Provide the [X, Y] coordinate of the cell's center where the given text is located.  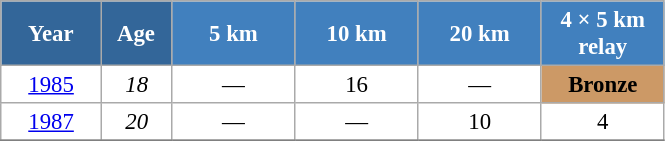
5 km [234, 34]
16 [356, 85]
Year [52, 34]
1985 [52, 85]
20 [136, 122]
Age [136, 34]
4 [602, 122]
10 [480, 122]
10 km [356, 34]
18 [136, 85]
20 km [480, 34]
4 × 5 km relay [602, 34]
Bronze [602, 85]
1987 [52, 122]
